From the cell containing the given text, extract its center point as (X, Y) coordinate. 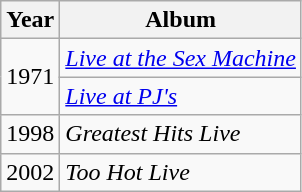
Year (30, 20)
Too Hot Live (181, 172)
1998 (30, 134)
Album (181, 20)
Greatest Hits Live (181, 134)
2002 (30, 172)
Live at the Sex Machine (181, 58)
Live at PJ's (181, 96)
1971 (30, 77)
